Search for the cell housing the specified text and yield its (X, Y) center coordinate. 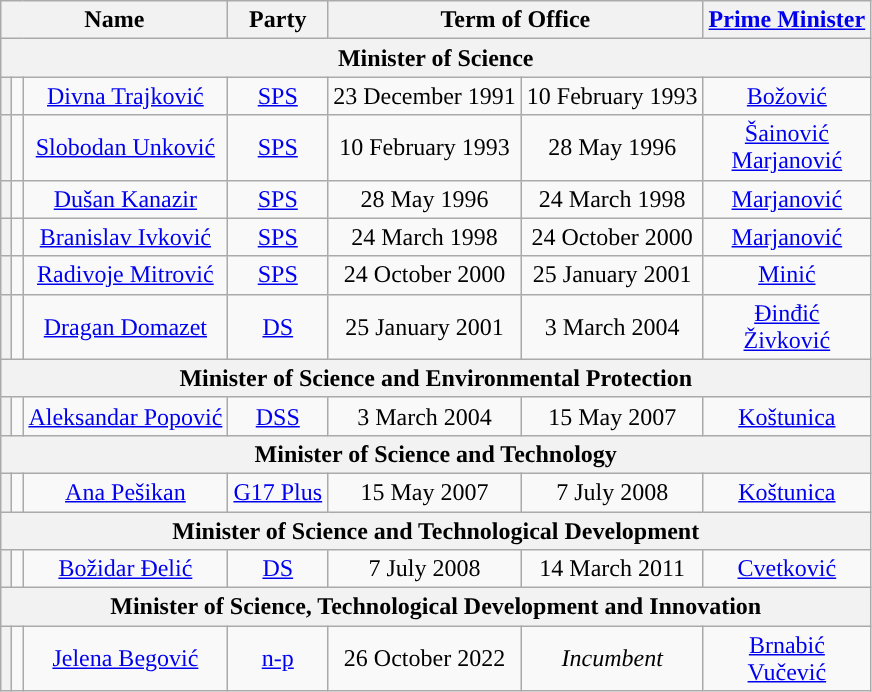
Name (114, 20)
Ana Pešikan (126, 492)
Jelena Begović (126, 658)
Đinđić Živković (787, 326)
DSS (278, 416)
Minister of Science and Technology (436, 454)
Minister of Science (436, 58)
Radivoje Mitrović (126, 275)
Minister of Science, Technological Development and Innovation (436, 607)
23 December 1991 (425, 96)
Aleksandar Popović (126, 416)
26 October 2022 (425, 658)
G17 Plus (278, 492)
Dragan Domazet (126, 326)
n-p (278, 658)
Slobodan Unković (126, 148)
Party (278, 20)
Dušan Kanazir (126, 199)
14 March 2011 (612, 569)
Božović (787, 96)
Branislav Ivković (126, 237)
Divna Trajković (126, 96)
Šainović Marjanović (787, 148)
Minister of Science and Environmental Protection (436, 378)
Term of Office (516, 20)
Minister of Science and Technological Development (436, 531)
Incumbent (612, 658)
Prime Minister (787, 20)
Minić (787, 275)
Božidar Đelić (126, 569)
Brnabić Vučević (787, 658)
Cvetković (787, 569)
